Output the (x, y) coordinate of the center of the cell containing the given text.  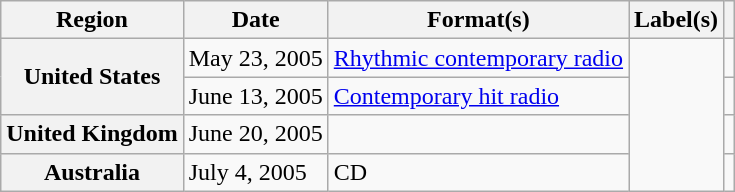
June 20, 2005 (256, 134)
July 4, 2005 (256, 172)
May 23, 2005 (256, 58)
Australia (92, 172)
CD (478, 172)
Date (256, 20)
Format(s) (478, 20)
Contemporary hit radio (478, 96)
Rhythmic contemporary radio (478, 58)
Label(s) (676, 20)
June 13, 2005 (256, 96)
United States (92, 77)
United Kingdom (92, 134)
Region (92, 20)
